From the cell containing the given text, extract its center point as [x, y] coordinate. 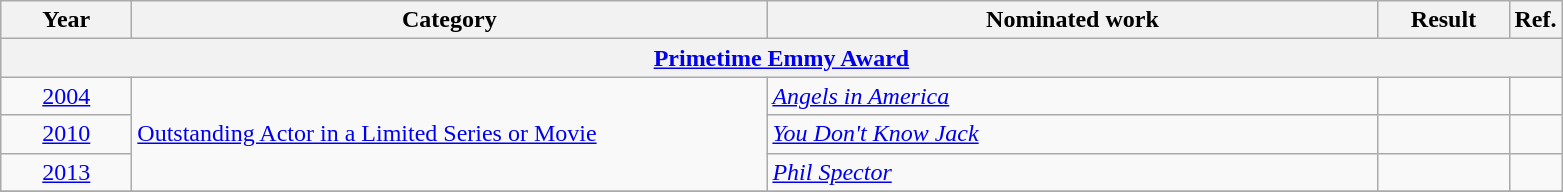
2013 [66, 172]
2010 [66, 134]
Angels in America [1072, 96]
Result [1444, 20]
Primetime Emmy Award [782, 58]
Phil Spector [1072, 172]
Ref. [1536, 20]
2004 [66, 96]
Nominated work [1072, 20]
Year [66, 20]
Outstanding Actor in a Limited Series or Movie [450, 134]
You Don't Know Jack [1072, 134]
Category [450, 20]
